Search for the cell housing the specified text and yield its [x, y] center coordinate. 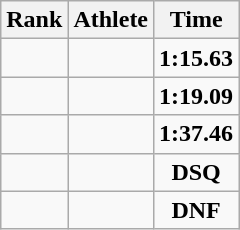
Time [196, 20]
1:19.09 [196, 96]
Rank [34, 20]
DSQ [196, 172]
DNF [196, 210]
1:37.46 [196, 134]
1:15.63 [196, 58]
Athlete [111, 20]
